Provide the [X, Y] coordinate of the cell's center where the given text is located.  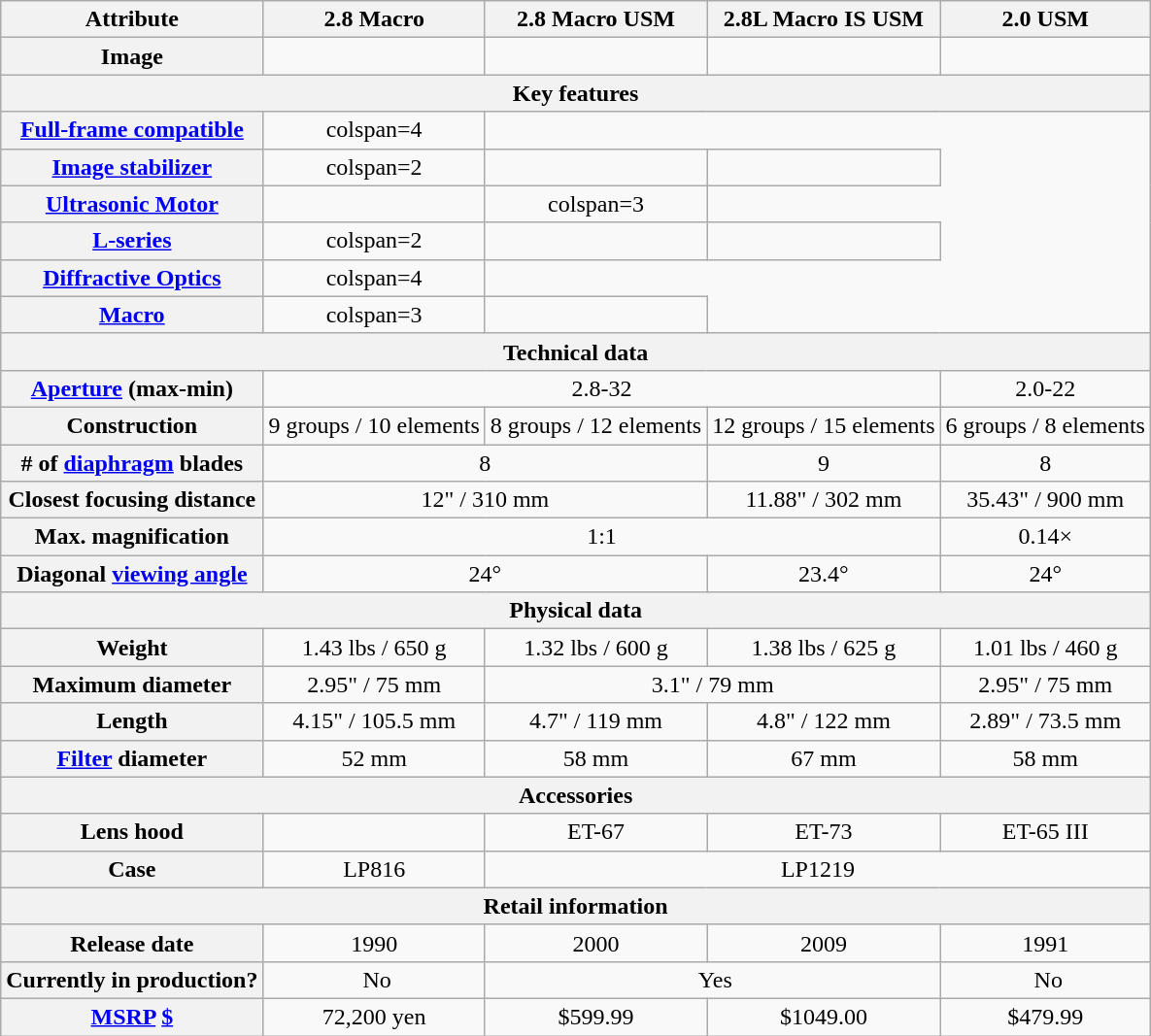
3.1" / 79 mm [713, 685]
Diagonal viewing angle [132, 574]
2.0 USM [1045, 19]
12 groups / 15 elements [824, 425]
Length [132, 721]
1:1 [602, 537]
2.0-22 [1045, 388]
ET-73 [824, 832]
Image [132, 56]
2.89" / 73.5 mm [1045, 721]
$479.99 [1045, 1017]
2000 [595, 943]
Attribute [132, 19]
Full-frame compatible [132, 130]
4.15" / 105.5 mm [374, 721]
Yes [713, 980]
Aperture (max-min) [132, 388]
9 [824, 463]
Weight [132, 648]
1.01 lbs / 460 g [1045, 648]
Case [132, 869]
L-series [132, 241]
1990 [374, 943]
6 groups / 8 elements [1045, 425]
1.43 lbs / 650 g [374, 648]
4.7" / 119 mm [595, 721]
12" / 310 mm [486, 500]
Accessories [576, 795]
Max. magnification [132, 537]
Maximum diameter [132, 685]
2009 [824, 943]
Image stabilizer [132, 167]
1.32 lbs / 600 g [595, 648]
Ultrasonic Motor [132, 204]
ET-67 [595, 832]
67 mm [824, 758]
2.8L Macro IS USM [824, 19]
Release date [132, 943]
MSRP $ [132, 1017]
Filter diameter [132, 758]
$1049.00 [824, 1017]
Closest focusing distance [132, 500]
4.8" / 122 mm [824, 721]
0.14× [1045, 537]
9 groups / 10 elements [374, 425]
1.38 lbs / 625 g [824, 648]
35.43" / 900 mm [1045, 500]
2.8 Macro [374, 19]
Lens hood [132, 832]
Physical data [576, 611]
1991 [1045, 943]
# of diaphragm blades [132, 463]
Key features [576, 93]
ET-65 III [1045, 832]
52 mm [374, 758]
LP816 [374, 869]
72,200 yen [374, 1017]
Macro [132, 315]
8 groups / 12 elements [595, 425]
Construction [132, 425]
23.4° [824, 574]
Technical data [576, 351]
11.88" / 302 mm [824, 500]
2.8-32 [602, 388]
Diffractive Optics [132, 278]
$599.99 [595, 1017]
Currently in production? [132, 980]
2.8 Macro USM [595, 19]
LP1219 [818, 869]
Retail information [576, 906]
